Determine the [x, y] coordinate at the center of the cell enclosing the given text.  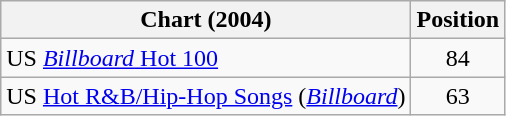
63 [458, 96]
US Hot R&B/Hip-Hop Songs (Billboard) [206, 96]
84 [458, 58]
US Billboard Hot 100 [206, 58]
Position [458, 20]
Chart (2004) [206, 20]
